Pinpoint the cell where the given text exists, returning its [X, Y] midpoint coordinate. 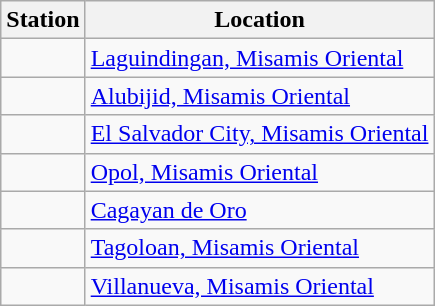
Villanueva, Misamis Oriental [260, 286]
Location [260, 20]
Alubijid, Misamis Oriental [260, 96]
Laguindingan, Misamis Oriental [260, 58]
Station [43, 20]
Opol, Misamis Oriental [260, 172]
Tagoloan, Misamis Oriental [260, 248]
Cagayan de Oro [260, 210]
El Salvador City, Misamis Oriental [260, 134]
